Identify which cell holds the provided text, then report its [x, y] central coordinate. 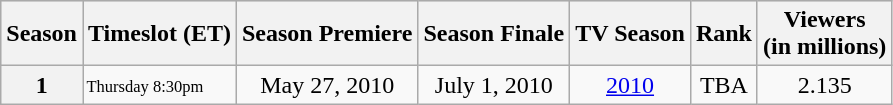
TBA [724, 85]
Season Premiere [326, 34]
Season [42, 34]
July 1, 2010 [494, 85]
May 27, 2010 [326, 85]
Viewers(in millions) [824, 34]
TV Season [630, 34]
Timeslot (ET) [159, 34]
2010 [630, 85]
1 [42, 85]
Rank [724, 34]
Season Finale [494, 34]
Thursday 8:30pm [159, 85]
2.135 [824, 85]
